Pinpoint the cell where the given text exists, returning its [x, y] midpoint coordinate. 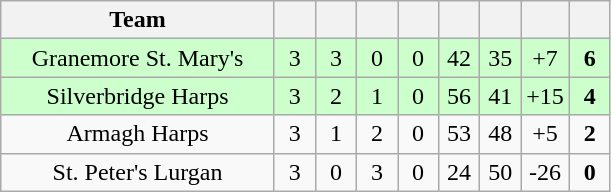
Silverbridge Harps [138, 96]
24 [460, 172]
50 [500, 172]
42 [460, 58]
+5 [546, 134]
+7 [546, 58]
St. Peter's Lurgan [138, 172]
Granemore St. Mary's [138, 58]
48 [500, 134]
53 [460, 134]
Team [138, 20]
56 [460, 96]
-26 [546, 172]
+15 [546, 96]
35 [500, 58]
Armagh Harps [138, 134]
4 [590, 96]
41 [500, 96]
6 [590, 58]
